From the cell containing the given text, extract its center point as (x, y) coordinate. 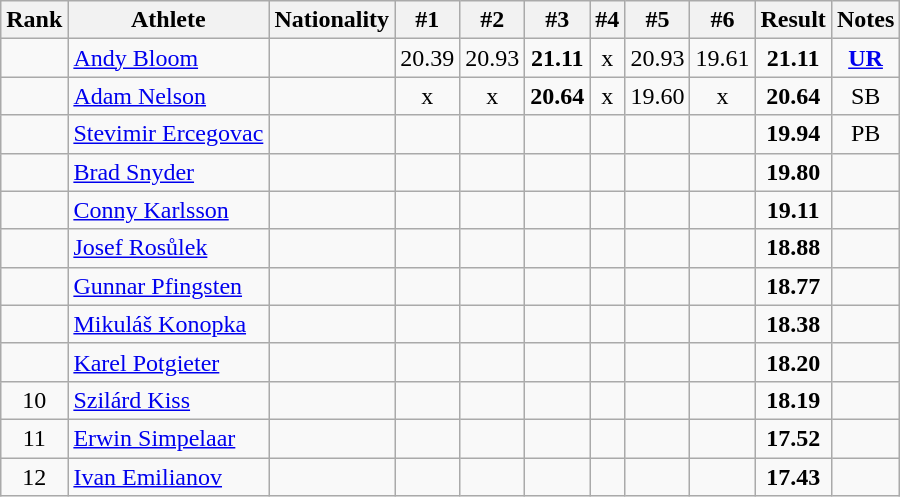
10 (34, 400)
18.88 (793, 248)
Athlete (168, 20)
20.39 (428, 58)
19.60 (658, 96)
Rank (34, 20)
Karel Potgieter (168, 362)
19.80 (793, 172)
12 (34, 477)
19.94 (793, 134)
#6 (722, 20)
Stevimir Ercegovac (168, 134)
SB (865, 96)
Notes (865, 20)
18.77 (793, 286)
Andy Bloom (168, 58)
Erwin Simpelaar (168, 438)
Szilárd Kiss (168, 400)
#1 (428, 20)
#5 (658, 20)
Conny Karlsson (168, 210)
Result (793, 20)
11 (34, 438)
18.19 (793, 400)
Ivan Emilianov (168, 477)
17.52 (793, 438)
19.11 (793, 210)
UR (865, 58)
18.20 (793, 362)
#2 (492, 20)
Nationality (332, 20)
Josef Rosůlek (168, 248)
Gunnar Pfingsten (168, 286)
Adam Nelson (168, 96)
PB (865, 134)
Brad Snyder (168, 172)
#3 (558, 20)
#4 (608, 20)
17.43 (793, 477)
Mikuláš Konopka (168, 324)
18.38 (793, 324)
19.61 (722, 58)
